Find where the given text appears and provide that cell's center as (X, Y) coordinate. 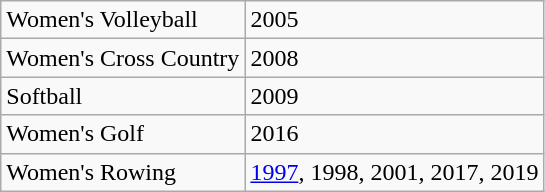
2008 (394, 58)
Women's Volleyball (123, 20)
Women's Golf (123, 134)
2005 (394, 20)
1997, 1998, 2001, 2017, 2019 (394, 172)
2009 (394, 96)
Women's Rowing (123, 172)
Softball (123, 96)
Women's Cross Country (123, 58)
2016 (394, 134)
